Find where the given text appears and provide that cell's center as (X, Y) coordinate. 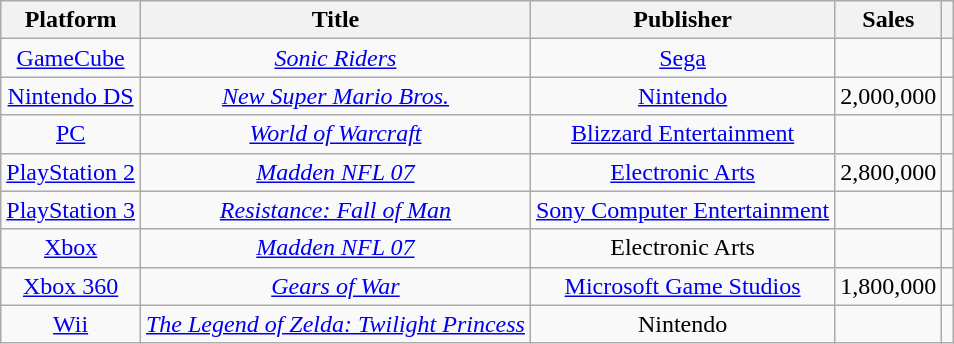
New Super Mario Bros. (335, 96)
Gears of War (335, 286)
1,800,000 (888, 286)
Wii (71, 324)
Platform (71, 20)
PlayStation 2 (71, 172)
PC (71, 134)
GameCube (71, 58)
2,800,000 (888, 172)
Sonic Riders (335, 58)
Xbox (71, 248)
Resistance: Fall of Man (335, 210)
World of Warcraft (335, 134)
Nintendo DS (71, 96)
2,000,000 (888, 96)
Blizzard Entertainment (682, 134)
Publisher (682, 20)
Microsoft Game Studios (682, 286)
Sega (682, 58)
Xbox 360 (71, 286)
Sales (888, 20)
Title (335, 20)
The Legend of Zelda: Twilight Princess (335, 324)
Sony Computer Entertainment (682, 210)
PlayStation 3 (71, 210)
